Determine the (X, Y) coordinate at the center of the cell enclosing the given text.  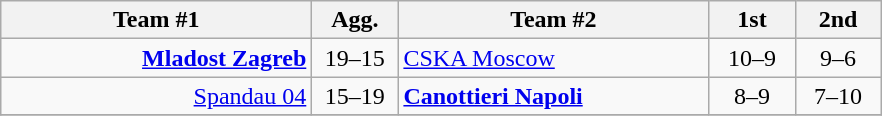
Canottieri Napoli (554, 96)
8–9 (752, 96)
10–9 (752, 58)
Team #1 (156, 20)
19–15 (355, 58)
Mladost Zagreb (156, 58)
2nd (838, 20)
15–19 (355, 96)
7–10 (838, 96)
Spandau 04 (156, 96)
9–6 (838, 58)
CSKA Moscow (554, 58)
1st (752, 20)
Agg. (355, 20)
Team #2 (554, 20)
